Determine the (x, y) coordinate at the center of the cell enclosing the given text.  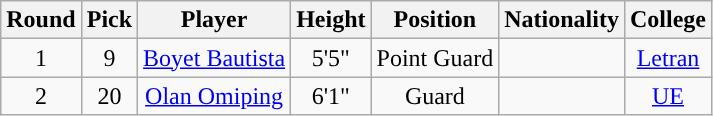
Point Guard (435, 58)
UE (668, 96)
Olan Omiping (214, 96)
6'1" (331, 96)
1 (41, 58)
Boyet Bautista (214, 58)
Height (331, 20)
5'5" (331, 58)
2 (41, 96)
College (668, 20)
Round (41, 20)
9 (109, 58)
Pick (109, 20)
Nationality (562, 20)
Letran (668, 58)
Position (435, 20)
Guard (435, 96)
Player (214, 20)
20 (109, 96)
